Search for the cell housing the specified text and yield its (x, y) center coordinate. 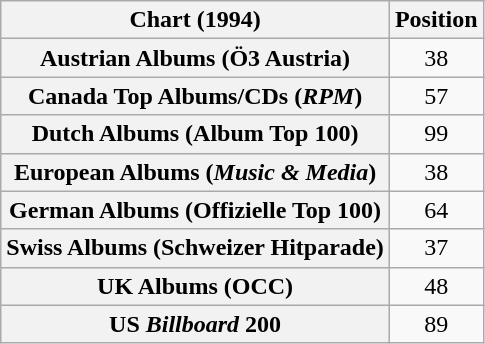
Chart (1994) (196, 20)
UK Albums (OCC) (196, 286)
37 (436, 248)
Swiss Albums (Schweizer Hitparade) (196, 248)
US Billboard 200 (196, 324)
German Albums (Offizielle Top 100) (196, 210)
Dutch Albums (Album Top 100) (196, 134)
European Albums (Music & Media) (196, 172)
48 (436, 286)
Position (436, 20)
99 (436, 134)
64 (436, 210)
Austrian Albums (Ö3 Austria) (196, 58)
57 (436, 96)
89 (436, 324)
Canada Top Albums/CDs (RPM) (196, 96)
